Return [x, y] of the center of cell containing provided text 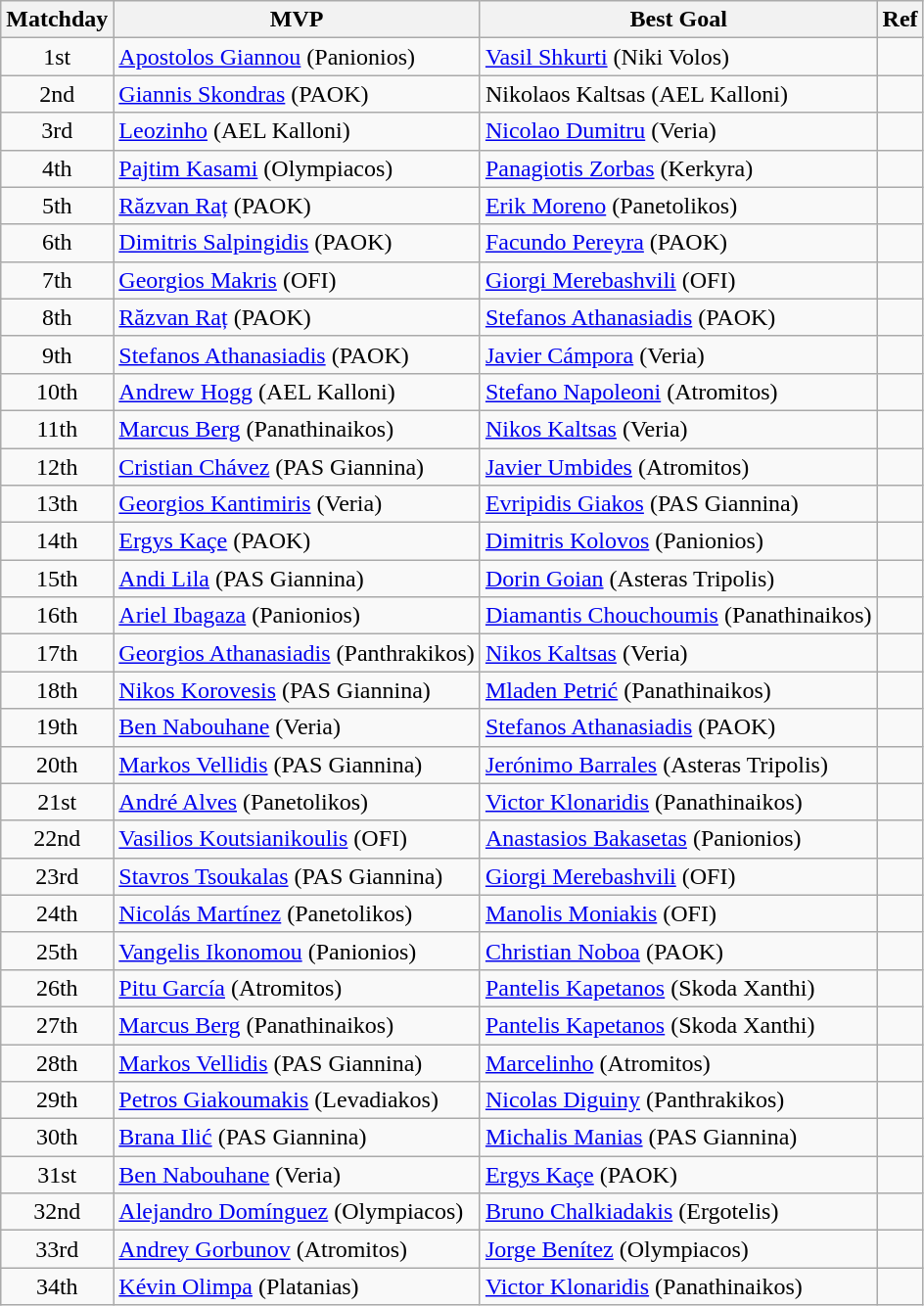
Ref [901, 20]
10th [57, 392]
Andrey Gorbunov (Atromitos) [298, 1249]
Javier Cámpora (Veria) [678, 354]
Panagiotis Zorbas (Kerkyra) [678, 168]
Vasil Shkurti (Niki Volos) [678, 57]
23rd [57, 876]
Anastasios Bakasetas (Panionios) [678, 839]
Alejandro Domínguez (Olympiacos) [298, 1212]
Apostolos Giannou (Panionios) [298, 57]
34th [57, 1286]
19th [57, 727]
Petros Giakoumakis (Levadiakos) [298, 1100]
20th [57, 765]
13th [57, 504]
30th [57, 1138]
3rd [57, 131]
Dimitris Kolovos (Panionios) [678, 541]
Georgios Makris (OFI) [298, 280]
Manolis Moniakis (OFI) [678, 913]
6th [57, 243]
Brana Ilić (PAS Giannina) [298, 1138]
Michalis Manias (PAS Giannina) [678, 1138]
Javier Umbides (Atromitos) [678, 467]
Nicolas Diguiny (Panthrakikos) [678, 1100]
Diamantis Chouchoumis (Panathinaikos) [678, 616]
29th [57, 1100]
25th [57, 951]
7th [57, 280]
31st [57, 1175]
1st [57, 57]
Christian Noboa (PAOK) [678, 951]
33rd [57, 1249]
Nicolás Martínez (Panetolikos) [298, 913]
12th [57, 467]
André Alves (Panetolikos) [298, 802]
Nikolaos Kaltsas (AEL Kalloni) [678, 94]
2nd [57, 94]
MVP [298, 20]
Leozinho (AEL Kalloni) [298, 131]
Stefano Napoleoni (Atromitos) [678, 392]
8th [57, 317]
Cristian Chávez (PAS Giannina) [298, 467]
Pajtim Kasami (Olympiacos) [298, 168]
22nd [57, 839]
Nicolao Dumitru (Veria) [678, 131]
16th [57, 616]
18th [57, 690]
Georgios Kantimiris (Veria) [298, 504]
Stavros Tsoukalas (PAS Giannina) [298, 876]
21st [57, 802]
5th [57, 206]
Erik Moreno (Panetolikos) [678, 206]
4th [57, 168]
15th [57, 579]
Vangelis Ikonomou (Panionios) [298, 951]
17th [57, 653]
Kévin Olimpa (Platanias) [298, 1286]
Evripidis Giakos (PAS Giannina) [678, 504]
32nd [57, 1212]
27th [57, 1025]
Andi Lila (PAS Giannina) [298, 579]
Facundo Pereyra (PAOK) [678, 243]
Jerónimo Barrales (Asteras Tripolis) [678, 765]
Georgios Athanasiadis (Panthrakikos) [298, 653]
Nikos Korovesis (PAS Giannina) [298, 690]
Bruno Chalkiadakis (Ergotelis) [678, 1212]
Marcelinho (Atromitos) [678, 1062]
Pitu García (Atromitos) [298, 988]
28th [57, 1062]
14th [57, 541]
24th [57, 913]
11th [57, 429]
Jorge Benítez (Olympiacos) [678, 1249]
9th [57, 354]
Vasilios Koutsianikoulis (OFI) [298, 839]
Dorin Goian (Asteras Tripolis) [678, 579]
Mladen Petrić (Panathinaikos) [678, 690]
Giannis Skondras (PAOK) [298, 94]
Best Goal [678, 20]
26th [57, 988]
Ariel Ibagaza (Panionios) [298, 616]
Andrew Hogg (AEL Kalloni) [298, 392]
Dimitris Salpingidis (PAOK) [298, 243]
Matchday [57, 20]
